Extract the [X, Y] coordinate from the center of the cell holding the provided text.  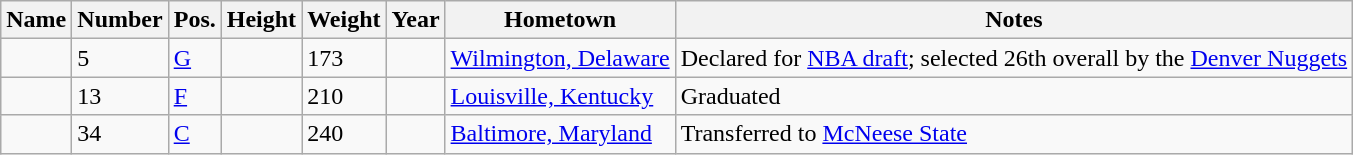
Name [36, 20]
C [194, 134]
240 [344, 134]
Number [120, 20]
Weight [344, 20]
Graduated [1014, 96]
Hometown [560, 20]
210 [344, 96]
34 [120, 134]
Baltimore, Maryland [560, 134]
Pos. [194, 20]
5 [120, 58]
F [194, 96]
Height [261, 20]
Wilmington, Delaware [560, 58]
Year [416, 20]
Notes [1014, 20]
Declared for NBA draft; selected 26th overall by the Denver Nuggets [1014, 58]
Louisville, Kentucky [560, 96]
G [194, 58]
Transferred to McNeese State [1014, 134]
13 [120, 96]
173 [344, 58]
